Capture the cell that displays the provided text and extract its (X, Y) central coordinate. 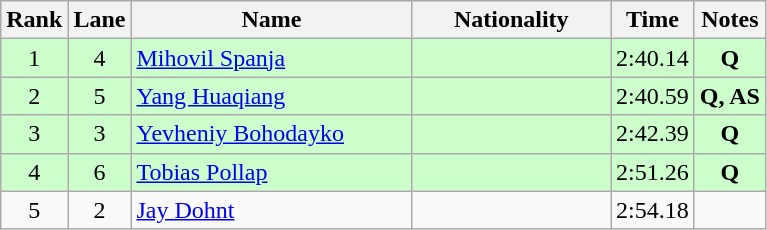
Time (653, 20)
Q, AS (730, 96)
2:54.18 (653, 210)
Yevheniy Bohodayko (272, 134)
Name (272, 20)
Rank (34, 20)
Lane (100, 20)
2:40.14 (653, 58)
Tobias Pollap (272, 172)
Jay Dohnt (272, 210)
2:51.26 (653, 172)
Nationality (512, 20)
Mihovil Spanja (272, 58)
Notes (730, 20)
2:40.59 (653, 96)
6 (100, 172)
Yang Huaqiang (272, 96)
2:42.39 (653, 134)
1 (34, 58)
